Detect which cell encompasses the target text, then output its (x, y) center coordinate. 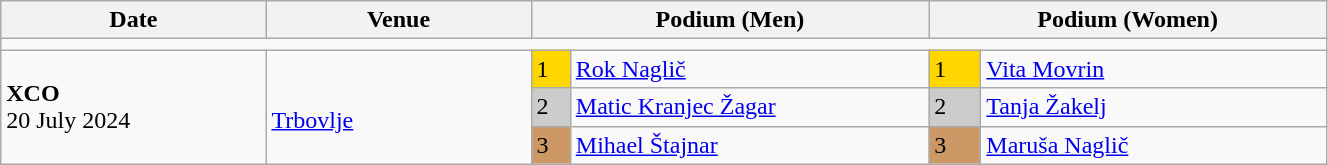
Podium (Men) (730, 20)
Date (134, 20)
Trbovlje (398, 107)
Tanja Žakelj (1154, 107)
Podium (Women) (1128, 20)
Rok Naglič (749, 69)
Venue (398, 20)
Matic Kranjec Žagar (749, 107)
Vita Movrin (1154, 69)
XCO 20 July 2024 (134, 107)
Maruša Naglič (1154, 145)
Mihael Štajnar (749, 145)
